From the cell containing the given text, extract its center point as [x, y] coordinate. 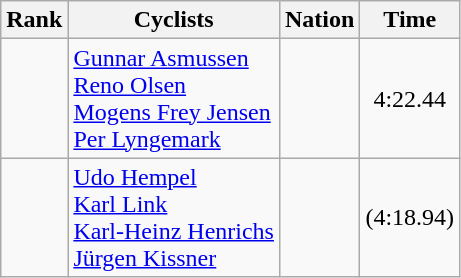
Nation [319, 20]
Gunnar AsmussenReno OlsenMogens Frey JensenPer Lyngemark [174, 98]
Udo HempelKarl LinkKarl-Heinz HenrichsJürgen Kissner [174, 218]
4:22.44 [410, 98]
Time [410, 20]
(4:18.94) [410, 218]
Rank [34, 20]
Cyclists [174, 20]
